Provide the (X, Y) coordinate of the cell's center where the given text is located.  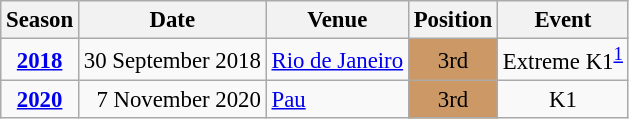
7 November 2020 (172, 100)
2020 (40, 100)
2018 (40, 60)
Season (40, 20)
Date (172, 20)
Extreme K11 (562, 60)
30 September 2018 (172, 60)
K1 (562, 100)
Venue (337, 20)
Rio de Janeiro (337, 60)
Event (562, 20)
Pau (337, 100)
Position (452, 20)
